Identify which cell holds the provided text, then report its (x, y) central coordinate. 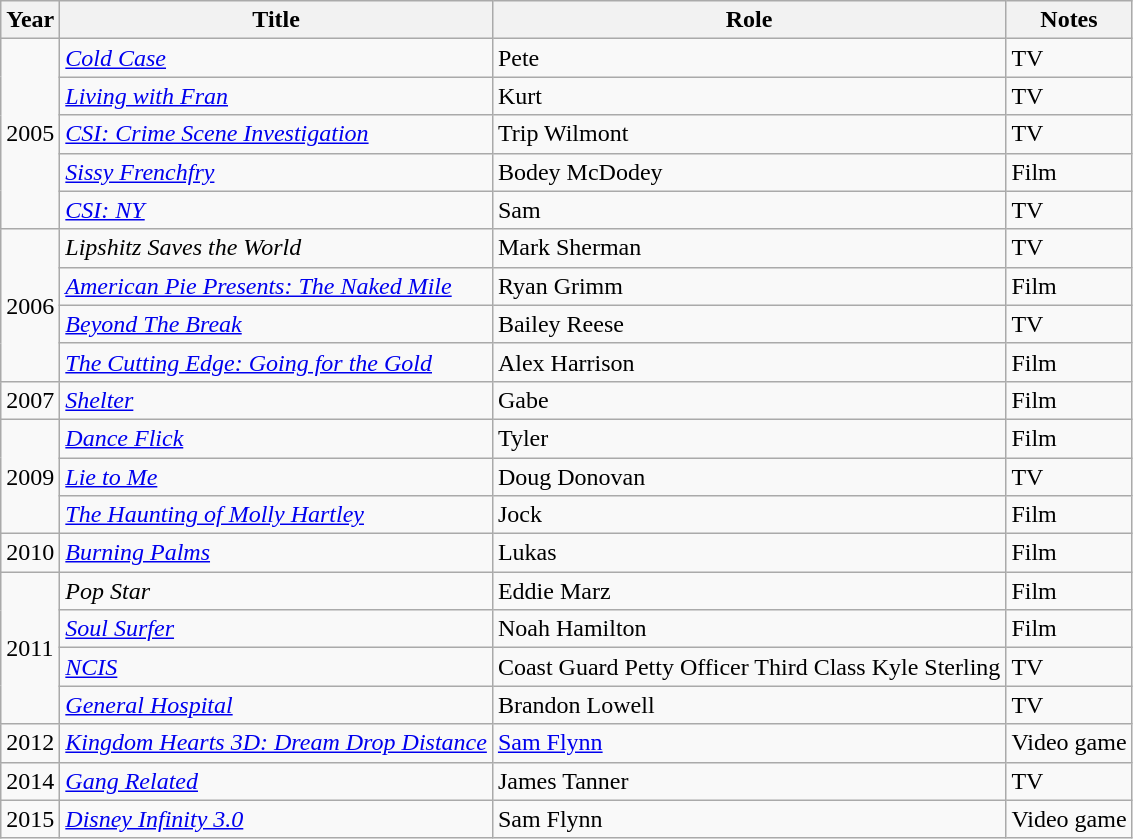
2006 (30, 305)
Tyler (748, 438)
Bailey Reese (748, 324)
Sam (748, 210)
Year (30, 20)
Doug Donovan (748, 477)
Kingdom Hearts 3D: Dream Drop Distance (276, 743)
Jock (748, 515)
Mark Sherman (748, 248)
Living with Fran (276, 96)
Lukas (748, 553)
Bodey McDodey (748, 172)
Notes (1069, 20)
2012 (30, 743)
2009 (30, 476)
2010 (30, 553)
Lie to Me (276, 477)
Role (748, 20)
Burning Palms (276, 553)
Sissy Frenchfry (276, 172)
Ryan Grimm (748, 286)
The Haunting of Molly Hartley (276, 515)
Kurt (748, 96)
James Tanner (748, 781)
Soul Surfer (276, 629)
Trip Wilmont (748, 134)
CSI: Crime Scene Investigation (276, 134)
2014 (30, 781)
2011 (30, 648)
Gang Related (276, 781)
2015 (30, 819)
2005 (30, 134)
Alex Harrison (748, 362)
NCIS (276, 667)
Pop Star (276, 591)
General Hospital (276, 705)
The Cutting Edge: Going for the Gold (276, 362)
Gabe (748, 400)
Dance Flick (276, 438)
Lipshitz Saves the World (276, 248)
Beyond The Break (276, 324)
Pete (748, 58)
Shelter (276, 400)
Eddie Marz (748, 591)
Brandon Lowell (748, 705)
Noah Hamilton (748, 629)
Disney Infinity 3.0 (276, 819)
Coast Guard Petty Officer Third Class Kyle Sterling (748, 667)
2007 (30, 400)
Title (276, 20)
American Pie Presents: The Naked Mile (276, 286)
Cold Case (276, 58)
CSI: NY (276, 210)
